Detect which cell encompasses the target text, then output its [X, Y] center coordinate. 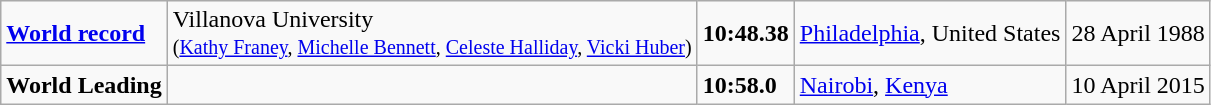
Nairobi, Kenya [930, 85]
28 April 1988 [1138, 34]
World record [84, 34]
10:48.38 [746, 34]
World Leading [84, 85]
10:58.0 [746, 85]
10 April 2015 [1138, 85]
Philadelphia, United States [930, 34]
Villanova University(Kathy Franey, Michelle Bennett, Celeste Halliday, Vicki Huber) [432, 34]
